Capture the cell that displays the provided text and extract its [x, y] central coordinate. 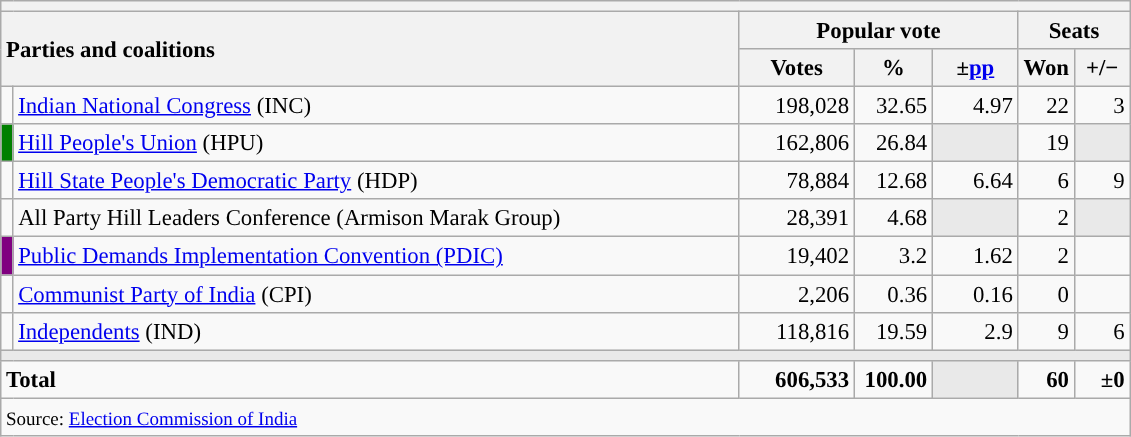
Hill People's Union (HPU) [376, 143]
±pp [976, 68]
Source: Election Commission of India [566, 417]
78,884 [797, 181]
12.68 [893, 181]
Indian National Congress (INC) [376, 106]
2,206 [797, 294]
19 [1046, 143]
Hill State People's Democratic Party (HDP) [376, 181]
+/− [1102, 68]
All Party Hill Leaders Conference (Armison Marak Group) [376, 219]
% [893, 68]
26.84 [893, 143]
3.2 [893, 256]
0.36 [893, 294]
Popular vote [878, 31]
1.62 [976, 256]
162,806 [797, 143]
2.9 [976, 331]
198,028 [797, 106]
Won [1046, 68]
100.00 [893, 379]
606,533 [797, 379]
4.68 [893, 219]
22 [1046, 106]
0.16 [976, 294]
19.59 [893, 331]
4.97 [976, 106]
60 [1046, 379]
0 [1046, 294]
6.64 [976, 181]
Votes [797, 68]
19,402 [797, 256]
Public Demands Implementation Convention (PDIC) [376, 256]
28,391 [797, 219]
Seats [1074, 31]
32.65 [893, 106]
Communist Party of India (CPI) [376, 294]
3 [1102, 106]
Parties and coalitions [370, 50]
118,816 [797, 331]
Total [370, 379]
Independents (IND) [376, 331]
±0 [1102, 379]
